Scan for the cell matching the given text and deliver its (x, y) coordinate at center. 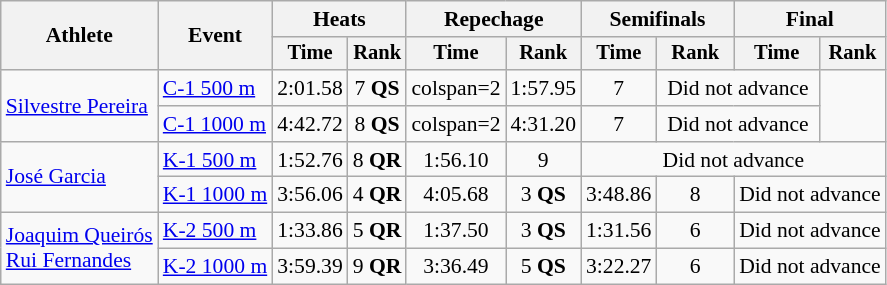
C-1 1000 m (215, 124)
3:56.06 (310, 195)
Athlete (80, 36)
3:59.39 (310, 267)
7 QS (378, 88)
5 QR (378, 231)
Semifinals (658, 19)
9 (544, 160)
3:36.49 (456, 267)
1:37.50 (456, 231)
8 QS (378, 124)
1:31.56 (618, 231)
Final (810, 19)
1:33.86 (310, 231)
3:48.86 (618, 195)
4:42.72 (310, 124)
Repechage (494, 19)
3:22.27 (618, 267)
9 QR (378, 267)
1:56.10 (456, 160)
Event (215, 36)
8 (695, 195)
Heats (339, 19)
Joaquim Queirós Rui Fernandes (80, 248)
1:52.76 (310, 160)
4 QR (378, 195)
8 QR (378, 160)
1:57.95 (544, 88)
Silvestre Pereira (80, 106)
K-1 1000 m (215, 195)
5 QS (544, 267)
K-2 1000 m (215, 267)
K-2 500 m (215, 231)
4:31.20 (544, 124)
José Garcia (80, 178)
2:01.58 (310, 88)
K-1 500 m (215, 160)
C-1 500 m (215, 88)
4:05.68 (456, 195)
